Locate the cell with the specified text and output its (x, y) center coordinate. 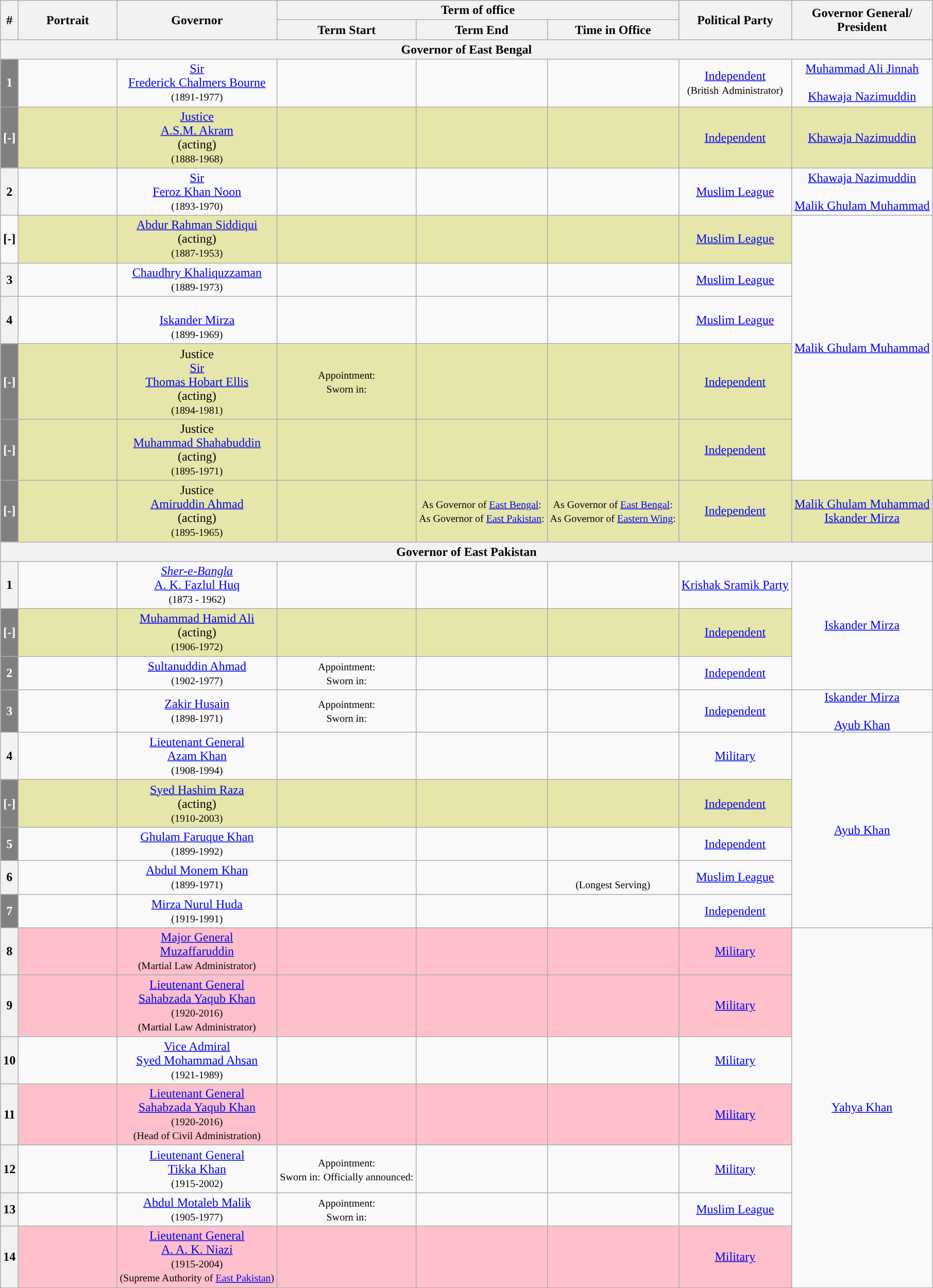
12 (9, 1169)
Khawaja NazimuddinMalik Ghulam Muhammad (862, 192)
Political Party (735, 20)
JusticeAmiruddin Ahmad(acting)(1895-1965) (197, 511)
10 (9, 1060)
Sultanuddin Ahmad(1902-1977) (197, 673)
Abdul Motaleb Malik(1905-1977) (197, 1210)
7 (9, 911)
5 (9, 844)
Lieutenant GeneralTikka Khan(1915-2002) (197, 1169)
Khawaja Nazimuddin (862, 137)
As Governor of East Bengal:As Governor of Eastern Wing: (613, 511)
Governor General/President (862, 20)
Governor of East Bengal (467, 49)
Time in Office (613, 30)
Iskander MirzaAyub Khan (862, 711)
Muhammad Hamid Ali(acting)(1906-1972) (197, 633)
Yahya Khan (862, 1108)
SirFeroz Khan Noon(1893-1970) (197, 192)
Iskander Mirza (862, 625)
As Governor of East Bengal:As Governor of East Pakistan: (482, 511)
Zakir Husain(1898-1971) (197, 711)
8 (9, 952)
Chaudhry Khaliquzzaman(1889-1973) (197, 279)
Governor of East Pakistan (467, 552)
Mirza Nurul Huda(1919-1991) (197, 911)
Ayub Khan (862, 829)
Abdur Rahman Siddiqui(acting)(1887-1953) (197, 239)
Lieutenant GeneralA. A. K. Niazi(1915-2004)(Supreme Authority of East Pakistan) (197, 1257)
Term Start (347, 30)
Abdul Monem Khan(1899-1971) (197, 877)
14 (9, 1257)
JusticeMuhammad Shahabuddin(acting)(1895-1971) (197, 449)
11 (9, 1115)
Malik Ghulam MuhammadIskander Mirza (862, 511)
Major GeneralMuzaffaruddin(Martial Law Administrator) (197, 952)
6 (9, 877)
Muhammad Ali JinnahKhawaja Nazimuddin (862, 83)
Vice AdmiralSyed Mohammad Ahsan(1921-1989) (197, 1060)
SirFrederick Chalmers Bourne(1891-1977) (197, 83)
Governor (197, 20)
Appointment:Sworn in: Officially announced: (347, 1169)
Term End (482, 30)
Lieutenant GeneralSahabzada Yaqub Khan(1920-2016)(Head of Civil Administration) (197, 1115)
9 (9, 1006)
Malik Ghulam Muhammad (862, 348)
Lieutenant GeneralSahabzada Yaqub Khan(1920-2016)(Martial Law Administrator) (197, 1006)
# (9, 20)
Sher-e-BanglaA. K. Fazlul Huq(1873 - 1962) (197, 585)
Portrait (68, 20)
Ghulam Faruque Khan(1899-1992) (197, 844)
Iskander Mirza(1899-1969) (197, 320)
Term of office (478, 10)
Syed Hashim Raza(acting)(1910-2003) (197, 803)
13 (9, 1210)
Krishak Sramik Party (735, 585)
JusticeSirThomas Hobart Ellis(acting)(1894-1981) (197, 381)
(Longest Serving) (613, 877)
Lieutenant GeneralAzam Khan(1908-1994) (197, 756)
Independent(British Administrator) (735, 83)
JusticeA.S.M. Akram(acting)(1888-1968) (197, 137)
